Output the (x, y) coordinate of the center of the cell containing the given text.  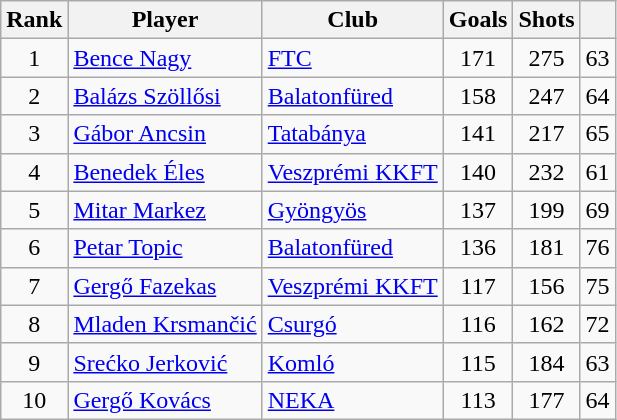
113 (478, 400)
Tatabánya (352, 134)
Balázs Szöllősi (165, 96)
Gergő Fazekas (165, 286)
184 (546, 362)
141 (478, 134)
72 (598, 324)
Rank (34, 20)
Goals (478, 20)
140 (478, 172)
76 (598, 248)
Petar Topic (165, 248)
232 (546, 172)
162 (546, 324)
275 (546, 58)
181 (546, 248)
5 (34, 210)
Mitar Markez (165, 210)
171 (478, 58)
2 (34, 96)
4 (34, 172)
10 (34, 400)
116 (478, 324)
Srećko Jerković (165, 362)
FTC (352, 58)
158 (478, 96)
Gyöngyös (352, 210)
217 (546, 134)
8 (34, 324)
NEKA (352, 400)
137 (478, 210)
Benedek Éles (165, 172)
Csurgó (352, 324)
9 (34, 362)
247 (546, 96)
6 (34, 248)
69 (598, 210)
177 (546, 400)
3 (34, 134)
Player (165, 20)
115 (478, 362)
61 (598, 172)
7 (34, 286)
Gergő Kovács (165, 400)
136 (478, 248)
199 (546, 210)
1 (34, 58)
Gábor Ancsin (165, 134)
117 (478, 286)
Club (352, 20)
Bence Nagy (165, 58)
Komló (352, 362)
Mladen Krsmančić (165, 324)
75 (598, 286)
65 (598, 134)
Shots (546, 20)
156 (546, 286)
